Pinpoint the cell where the given text exists, returning its (x, y) midpoint coordinate. 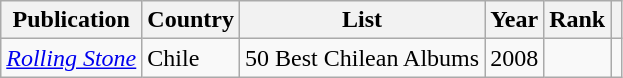
2008 (514, 58)
Rank (578, 20)
Chile (191, 58)
Publication (72, 20)
List (362, 20)
Country (191, 20)
50 Best Chilean Albums (362, 58)
Rolling Stone (72, 58)
Year (514, 20)
